For the text-containing cell, return its midpoint in (x, y) coordinate format. 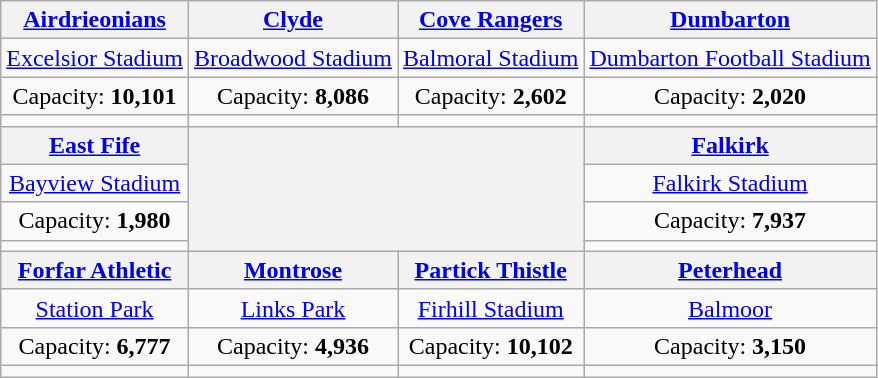
Falkirk (730, 145)
Dumbarton (730, 20)
Capacity: 6,777 (95, 346)
Capacity: 4,936 (292, 346)
Peterhead (730, 270)
Clyde (292, 20)
Falkirk Stadium (730, 183)
Capacity: 1,980 (95, 221)
Partick Thistle (491, 270)
Capacity: 7,937 (730, 221)
Capacity: 2,602 (491, 96)
Broadwood Stadium (292, 58)
Cove Rangers (491, 20)
Montrose (292, 270)
Capacity: 10,102 (491, 346)
Balmoral Stadium (491, 58)
Capacity: 8,086 (292, 96)
Firhill Stadium (491, 308)
Dumbarton Football Stadium (730, 58)
Balmoor (730, 308)
Bayview Stadium (95, 183)
East Fife (95, 145)
Excelsior Stadium (95, 58)
Airdrieonians (95, 20)
Station Park (95, 308)
Capacity: 3,150 (730, 346)
Links Park (292, 308)
Forfar Athletic (95, 270)
Capacity: 10,101 (95, 96)
Capacity: 2,020 (730, 96)
